From the cell containing the given text, extract its center point as [X, Y] coordinate. 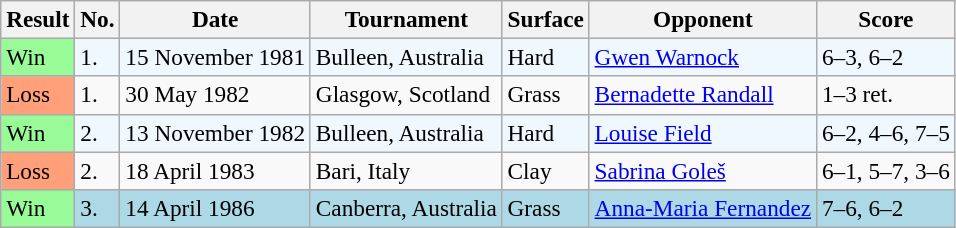
15 November 1981 [215, 57]
Anna-Maria Fernandez [702, 208]
Louise Field [702, 133]
Sabrina Goleš [702, 170]
Result [38, 19]
Bernadette Randall [702, 95]
Surface [546, 19]
Glasgow, Scotland [406, 95]
Bari, Italy [406, 170]
Opponent [702, 19]
Date [215, 19]
3. [98, 208]
Score [886, 19]
7–6, 6–2 [886, 208]
6–1, 5–7, 3–6 [886, 170]
No. [98, 19]
30 May 1982 [215, 95]
Tournament [406, 19]
6–3, 6–2 [886, 57]
Clay [546, 170]
Canberra, Australia [406, 208]
1–3 ret. [886, 95]
13 November 1982 [215, 133]
18 April 1983 [215, 170]
14 April 1986 [215, 208]
6–2, 4–6, 7–5 [886, 133]
Gwen Warnock [702, 57]
